Identify which cell holds the provided text, then report its (x, y) central coordinate. 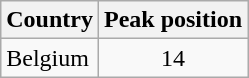
Country (50, 20)
14 (172, 58)
Belgium (50, 58)
Peak position (172, 20)
